Locate the cell with the specified text and output its (X, Y) center coordinate. 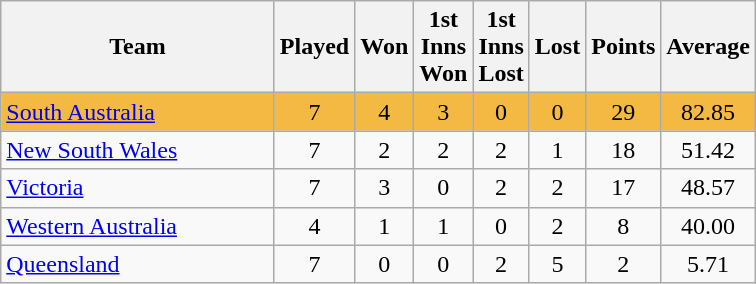
29 (624, 112)
Won (384, 47)
Points (624, 47)
18 (624, 150)
40.00 (708, 226)
5 (557, 264)
82.85 (708, 112)
New South Wales (138, 150)
5.71 (708, 264)
Victoria (138, 188)
Team (138, 47)
Queensland (138, 264)
17 (624, 188)
South Australia (138, 112)
Average (708, 47)
8 (624, 226)
1st Inns Lost (501, 47)
51.42 (708, 150)
Lost (557, 47)
1st Inns Won (444, 47)
48.57 (708, 188)
Western Australia (138, 226)
Played (314, 47)
